Detect which cell encompasses the target text, then output its [X, Y] center coordinate. 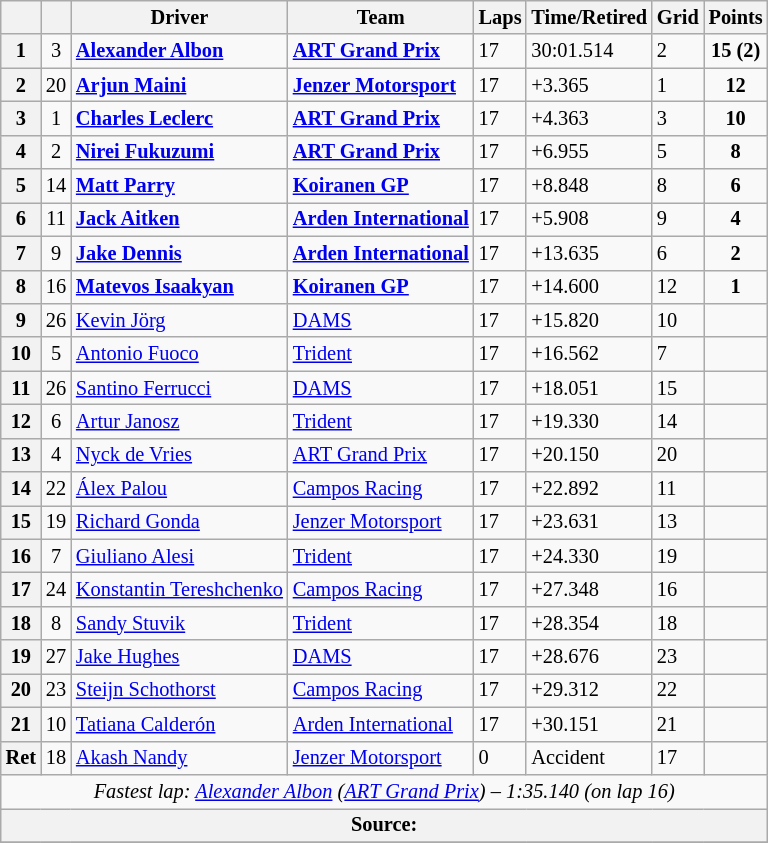
+3.365 [589, 85]
+30.151 [589, 724]
+6.955 [589, 152]
Tatiana Calderón [180, 724]
Artur Janosz [180, 421]
Nirei Fukuzumi [180, 152]
+19.330 [589, 421]
Nyck de Vries [180, 455]
Jack Aitken [180, 219]
Konstantin Tereshchenko [180, 589]
+18.051 [589, 388]
Points [736, 17]
+20.150 [589, 455]
+28.676 [589, 657]
+28.354 [589, 623]
15 (2) [736, 51]
Grid [678, 17]
+24.330 [589, 556]
Kevin Jörg [180, 320]
+13.635 [589, 253]
Accident [589, 758]
Fastest lap: Alexander Albon (ART Grand Prix) – 1:35.140 (on lap 16) [384, 791]
Sandy Stuvik [180, 623]
27 [56, 657]
Time/Retired [589, 17]
Steijn Schothorst [180, 690]
Arjun Maini [180, 85]
+23.631 [589, 522]
Source: [384, 825]
+14.600 [589, 287]
+22.892 [589, 489]
Richard Gonda [180, 522]
Matevos Isaakyan [180, 287]
Akash Nandy [180, 758]
Team [381, 17]
Charles Leclerc [180, 118]
24 [56, 589]
+8.848 [589, 186]
+27.348 [589, 589]
Jake Hughes [180, 657]
Jake Dennis [180, 253]
Laps [500, 17]
Alexander Albon [180, 51]
30:01.514 [589, 51]
Ret [21, 758]
0 [500, 758]
+15.820 [589, 320]
+29.312 [589, 690]
Matt Parry [180, 186]
+16.562 [589, 354]
Antonio Fuoco [180, 354]
+4.363 [589, 118]
Santino Ferrucci [180, 388]
+5.908 [589, 219]
Giuliano Alesi [180, 556]
Álex Palou [180, 489]
Driver [180, 17]
